Identify which cell holds the provided text, then report its (X, Y) central coordinate. 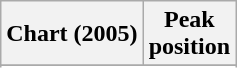
Chart (2005) (72, 34)
Peakposition (189, 34)
